Pinpoint the cell where the given text exists, returning its (x, y) midpoint coordinate. 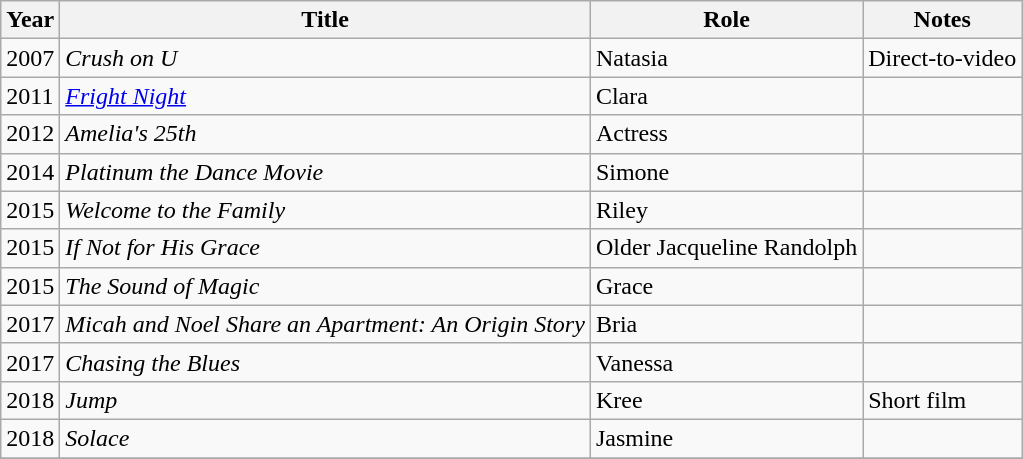
Vanessa (726, 362)
Solace (326, 438)
Jump (326, 400)
Jasmine (726, 438)
2014 (30, 172)
The Sound of Magic (326, 286)
Micah and Noel Share an Apartment: An Origin Story (326, 324)
Fright Night (326, 96)
Role (726, 20)
Kree (726, 400)
Platinum the Dance Movie (326, 172)
Natasia (726, 58)
Notes (942, 20)
Welcome to the Family (326, 210)
2007 (30, 58)
Crush on U (326, 58)
Title (326, 20)
If Not for His Grace (326, 248)
Clara (726, 96)
Year (30, 20)
Older Jacqueline Randolph (726, 248)
Riley (726, 210)
2011 (30, 96)
2012 (30, 134)
Chasing the Blues (326, 362)
Short film (942, 400)
Direct-to-video (942, 58)
Bria (726, 324)
Amelia's 25th (326, 134)
Actress (726, 134)
Grace (726, 286)
Simone (726, 172)
